Scan for the cell matching the given text and deliver its [X, Y] coordinate at center. 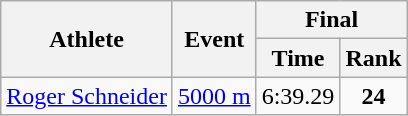
24 [374, 96]
Final [332, 20]
5000 m [214, 96]
Rank [374, 58]
6:39.29 [298, 96]
Time [298, 58]
Event [214, 39]
Athlete [87, 39]
Roger Schneider [87, 96]
